Scan for the cell matching the given text and deliver its [X, Y] coordinate at center. 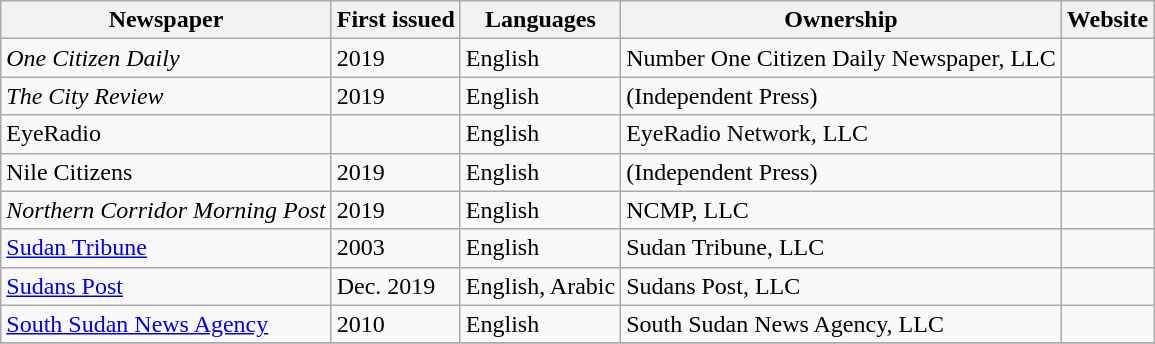
Sudans Post [166, 286]
The City Review [166, 96]
Sudan Tribune [166, 248]
Number One Citizen Daily Newspaper, LLC [842, 58]
Sudan Tribune, LLC [842, 248]
First issued [396, 20]
EyeRadio Network, LLC [842, 134]
Ownership [842, 20]
2003 [396, 248]
Website [1107, 20]
South Sudan News Agency, LLC [842, 324]
2010 [396, 324]
Languages [540, 20]
South Sudan News Agency [166, 324]
EyeRadio [166, 134]
NCMP, LLC [842, 210]
One Citizen Daily [166, 58]
English, Arabic [540, 286]
Northern Corridor Morning Post [166, 210]
Dec. 2019 [396, 286]
Newspaper [166, 20]
Nile Citizens [166, 172]
Sudans Post, LLC [842, 286]
